Scan for the cell matching the given text and deliver its (X, Y) coordinate at center. 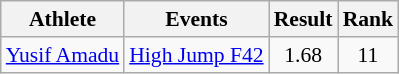
Yusif Amadu (62, 55)
High Jump F42 (196, 55)
Result (304, 19)
Athlete (62, 19)
Rank (368, 19)
1.68 (304, 55)
Events (196, 19)
11 (368, 55)
